Scan for the cell matching the given text and deliver its [x, y] coordinate at center. 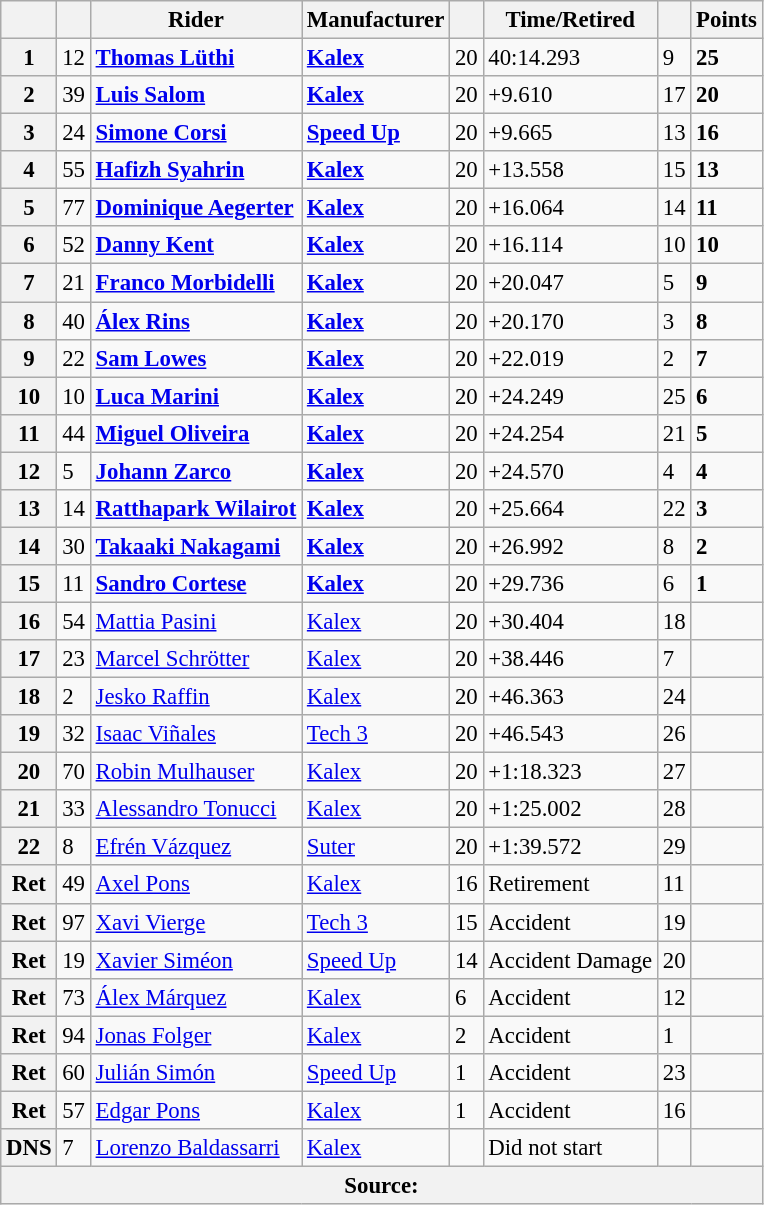
Accident Damage [570, 960]
+9.665 [570, 133]
Source: [382, 1185]
39 [74, 95]
Mattia Pasini [196, 621]
Julián Simón [196, 1073]
Retirement [570, 885]
97 [74, 922]
Danny Kent [196, 245]
Hafizh Syahrin [196, 170]
54 [74, 621]
60 [74, 1073]
Alessandro Tonucci [196, 809]
Efrén Vázquez [196, 847]
Luca Marini [196, 396]
+25.664 [570, 509]
+13.558 [570, 170]
52 [74, 245]
44 [74, 433]
+16.064 [570, 208]
32 [74, 734]
+1:25.002 [570, 809]
Ratthapark Wilairot [196, 509]
Marcel Schrötter [196, 659]
Points [726, 20]
Takaaki Nakagami [196, 546]
Álex Rins [196, 321]
26 [674, 734]
Xavi Vierge [196, 922]
+24.249 [570, 396]
28 [674, 809]
Johann Zarco [196, 471]
+24.570 [570, 471]
+1:18.323 [570, 772]
27 [674, 772]
Lorenzo Baldassarri [196, 1148]
55 [74, 170]
Time/Retired [570, 20]
+22.019 [570, 358]
Jesko Raffin [196, 697]
29 [674, 847]
Sam Lowes [196, 358]
Suter [376, 847]
30 [74, 546]
DNS [29, 1148]
40 [74, 321]
Edgar Pons [196, 1110]
Sandro Cortese [196, 584]
Jonas Folger [196, 1035]
+46.543 [570, 734]
+26.992 [570, 546]
Franco Morbidelli [196, 283]
+29.736 [570, 584]
40:14.293 [570, 58]
+20.047 [570, 283]
94 [74, 1035]
+30.404 [570, 621]
Isaac Viñales [196, 734]
49 [74, 885]
+1:39.572 [570, 847]
Dominique Aegerter [196, 208]
Did not start [570, 1148]
77 [74, 208]
Manufacturer [376, 20]
+9.610 [570, 95]
33 [74, 809]
Simone Corsi [196, 133]
Axel Pons [196, 885]
+38.446 [570, 659]
Thomas Lüthi [196, 58]
+46.363 [570, 697]
57 [74, 1110]
Álex Márquez [196, 997]
Rider [196, 20]
73 [74, 997]
+16.114 [570, 245]
Robin Mulhauser [196, 772]
+20.170 [570, 321]
70 [74, 772]
Luis Salom [196, 95]
Miguel Oliveira [196, 433]
+24.254 [570, 433]
Xavier Siméon [196, 960]
